Capture the cell that displays the provided text and extract its [x, y] central coordinate. 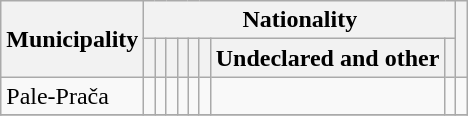
Municipality [72, 39]
Undeclared and other [328, 58]
Nationality [300, 20]
Pale-Prača [72, 96]
